For the text-containing cell, return its midpoint in (x, y) coordinate format. 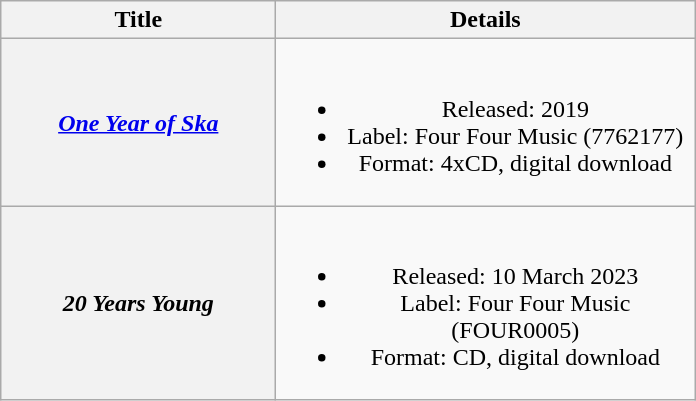
Title (138, 20)
Released: 2019Label: Four Four Music (7762177)Format: 4xCD, digital download (486, 122)
20 Years Young (138, 303)
One Year of Ska (138, 122)
Details (486, 20)
Released: 10 March 2023Label: Four Four Music (FOUR0005)Format: CD, digital download (486, 303)
